Determine the [X, Y] coordinate at the center of the cell enclosing the given text.  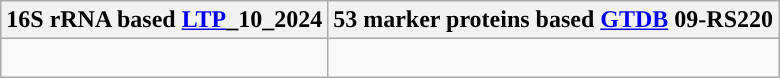
16S rRNA based LTP_10_2024 [164, 20]
53 marker proteins based GTDB 09-RS220 [554, 20]
